Return [x, y] of the center of cell containing provided text 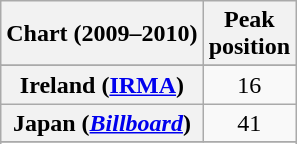
Japan (Billboard) [102, 123]
Peakposition [249, 34]
41 [249, 123]
Ireland (IRMA) [102, 85]
16 [249, 85]
Chart (2009–2010) [102, 34]
